Find where the given text appears and provide that cell's center as [x, y] coordinate. 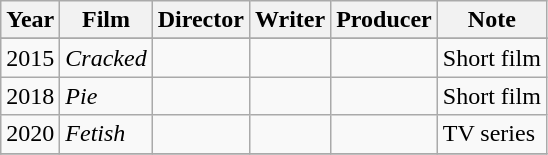
Film [106, 20]
Cracked [106, 58]
Fetish [106, 134]
2020 [30, 134]
Note [492, 20]
2018 [30, 96]
Director [200, 20]
Year [30, 20]
TV series [492, 134]
2015 [30, 58]
Writer [290, 20]
Producer [384, 20]
Pie [106, 96]
